Locate the cell with the specified text and output its [X, Y] center coordinate. 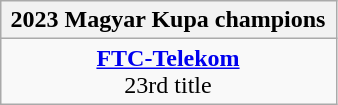
FTC-Telekom23rd title [168, 72]
2023 Magyar Kupa champions [168, 20]
